Determine the [x, y] coordinate at the center of the cell enclosing the given text.  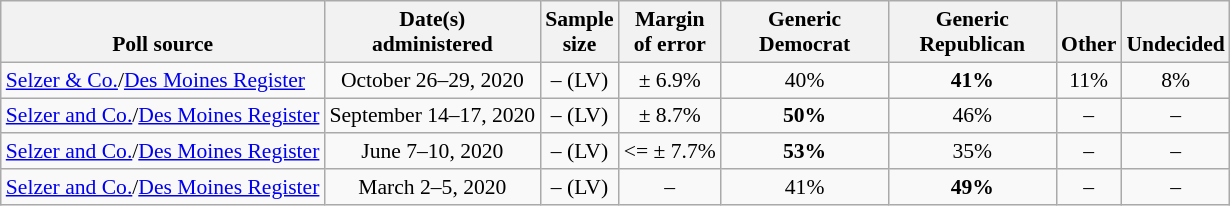
March 2–5, 2020 [432, 187]
June 7–10, 2020 [432, 152]
± 8.7% [670, 116]
Samplesize [579, 32]
<= ± 7.7% [670, 152]
Poll source [163, 32]
46% [972, 116]
50% [805, 116]
Date(s)administered [432, 32]
± 6.9% [670, 80]
Marginof error [670, 32]
40% [805, 80]
49% [972, 187]
11% [1088, 80]
53% [805, 152]
September 14–17, 2020 [432, 116]
8% [1175, 80]
October 26–29, 2020 [432, 80]
Other [1088, 32]
GenericDemocrat [805, 32]
Undecided [1175, 32]
35% [972, 152]
GenericRepublican [972, 32]
Selzer & Co./Des Moines Register [163, 80]
